Return the [X, Y] coordinate for the center point of the cell that contains the specified text.  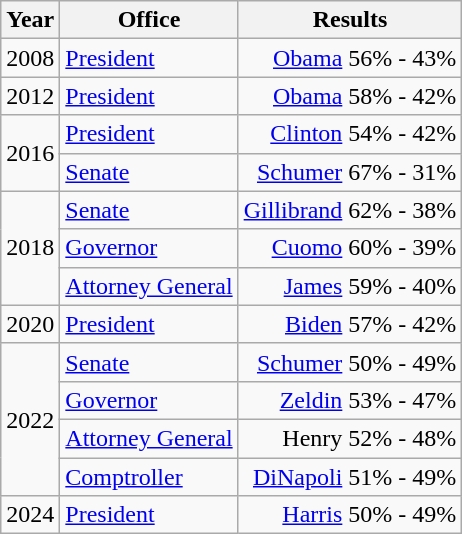
Schumer 67% - 31% [350, 172]
2022 [30, 419]
Comptroller [149, 477]
Gillibrand 62% - 38% [350, 210]
2020 [30, 324]
DiNapoli 51% - 49% [350, 477]
Office [149, 20]
Harris 50% - 49% [350, 515]
Biden 57% - 42% [350, 324]
Year [30, 20]
Clinton 54% - 42% [350, 134]
Zeldin 53% - 47% [350, 400]
2016 [30, 153]
2008 [30, 58]
Results [350, 20]
James 59% - 40% [350, 286]
Henry 52% - 48% [350, 438]
Obama 58% - 42% [350, 96]
2024 [30, 515]
2012 [30, 96]
Schumer 50% - 49% [350, 362]
Obama 56% - 43% [350, 58]
2018 [30, 248]
Cuomo 60% - 39% [350, 248]
